Locate the cell with the specified text and output its (X, Y) center coordinate. 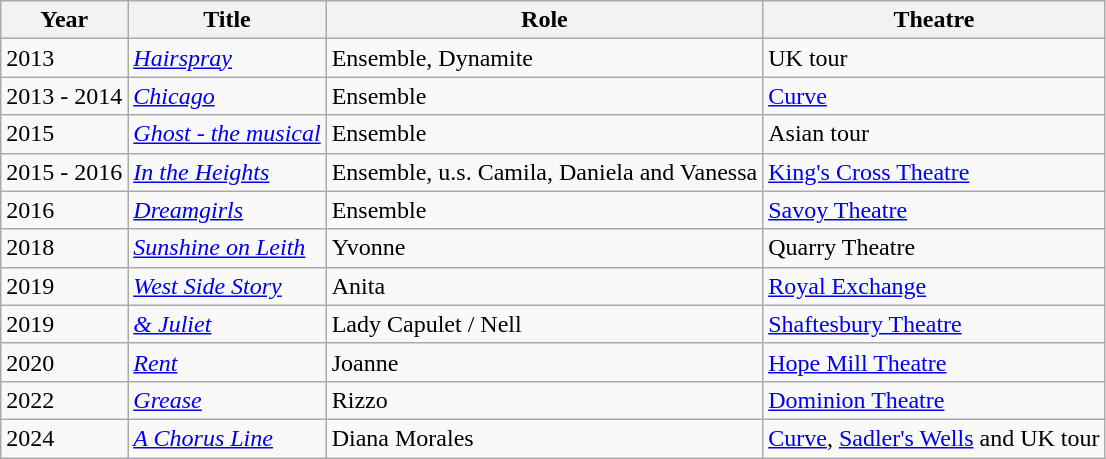
2018 (64, 248)
Hope Mill Theatre (934, 362)
2022 (64, 400)
Theatre (934, 20)
Dominion Theatre (934, 400)
Ensemble, u.s. Camila, Daniela and Vanessa (544, 172)
Role (544, 20)
Ensemble, Dynamite (544, 58)
Dreamgirls (227, 210)
In the Heights (227, 172)
King's Cross Theatre (934, 172)
Quarry Theatre (934, 248)
Title (227, 20)
& Juliet (227, 324)
Curve (934, 96)
2015 - 2016 (64, 172)
UK tour (934, 58)
Savoy Theatre (934, 210)
Hairspray (227, 58)
2013 - 2014 (64, 96)
Asian tour (934, 134)
Lady Capulet / Nell (544, 324)
2020 (64, 362)
Yvonne (544, 248)
2016 (64, 210)
Grease (227, 400)
Shaftesbury Theatre (934, 324)
Rent (227, 362)
2015 (64, 134)
Curve, Sadler's Wells and UK tour (934, 438)
Diana Morales (544, 438)
A Chorus Line (227, 438)
2013 (64, 58)
Ghost - the musical (227, 134)
Joanne (544, 362)
2024 (64, 438)
West Side Story (227, 286)
Sunshine on Leith (227, 248)
Royal Exchange (934, 286)
Chicago (227, 96)
Year (64, 20)
Anita (544, 286)
Rizzo (544, 400)
